Pinpoint the cell where the given text exists, returning its [X, Y] midpoint coordinate. 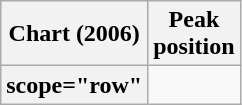
Peakposition [194, 34]
Chart (2006) [74, 34]
scope="row" [74, 85]
